Detect which cell encompasses the target text, then output its [x, y] center coordinate. 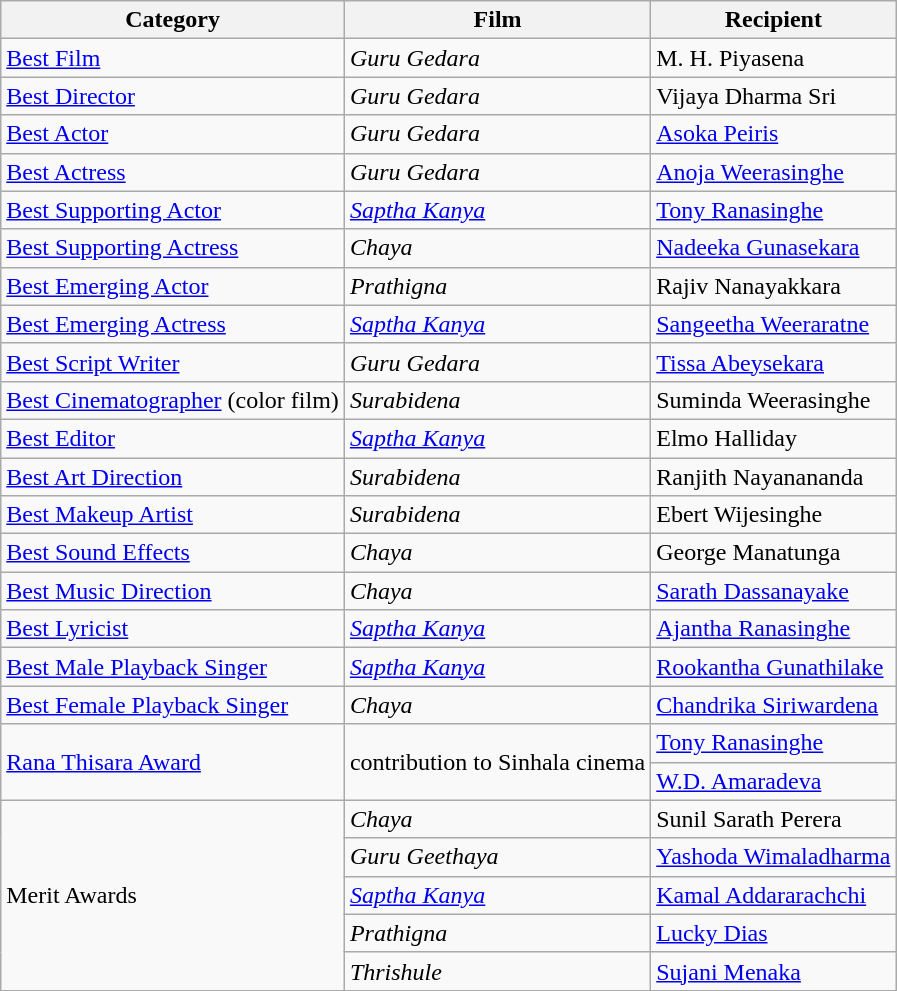
Film [497, 20]
Sujani Menaka [774, 971]
Best Emerging Actress [173, 324]
Sarath Dassanayake [774, 591]
Best Film [173, 58]
Best Female Playback Singer [173, 705]
Best Editor [173, 438]
Yashoda Wimaladharma [774, 857]
Anoja Weerasinghe [774, 172]
Category [173, 20]
Best Lyricist [173, 629]
Thrishule [497, 971]
Rookantha Gunathilake [774, 667]
M. H. Piyasena [774, 58]
Guru Geethaya [497, 857]
contribution to Sinhala cinema [497, 762]
Best Emerging Actor [173, 286]
Suminda Weerasinghe [774, 400]
Merit Awards [173, 895]
Best Cinematographer (color film) [173, 400]
Best Director [173, 96]
Best Art Direction [173, 477]
Best Sound Effects [173, 553]
Nadeeka Gunasekara [774, 248]
Best Music Direction [173, 591]
Best Actor [173, 134]
Sunil Sarath Perera [774, 819]
George Manatunga [774, 553]
Lucky Dias [774, 933]
Sangeetha Weeraratne [774, 324]
Best Supporting Actor [173, 210]
Ebert Wijesinghe [774, 515]
Best Actress [173, 172]
Ranjith Nayanananda [774, 477]
Best Male Playback Singer [173, 667]
Kamal Addararachchi [774, 895]
Best Supporting Actress [173, 248]
Elmo Halliday [774, 438]
Best Makeup Artist [173, 515]
Recipient [774, 20]
Asoka Peiris [774, 134]
Ajantha Ranasinghe [774, 629]
Best Script Writer [173, 362]
Rajiv Nanayakkara [774, 286]
Rana Thisara Award [173, 762]
Chandrika Siriwardena [774, 705]
W.D. Amaradeva [774, 781]
Vijaya Dharma Sri [774, 96]
Tissa Abeysekara [774, 362]
